Detect which cell encompasses the target text, then output its (x, y) center coordinate. 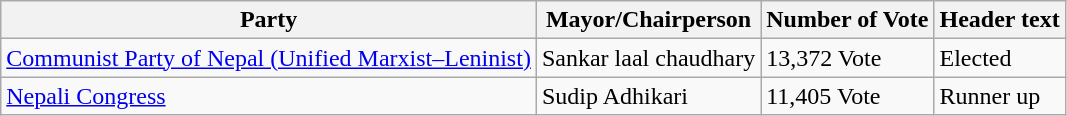
Sankar laal chaudhary (648, 58)
Header text (1000, 20)
13,372 Vote (848, 58)
11,405 Vote (848, 96)
Party (269, 20)
Mayor/Chairperson (648, 20)
Runner up (1000, 96)
Number of Vote (848, 20)
Nepali Congress (269, 96)
Elected (1000, 58)
Sudip Adhikari (648, 96)
Communist Party of Nepal (Unified Marxist–Leninist) (269, 58)
